Scan for the cell matching the given text and deliver its (x, y) coordinate at center. 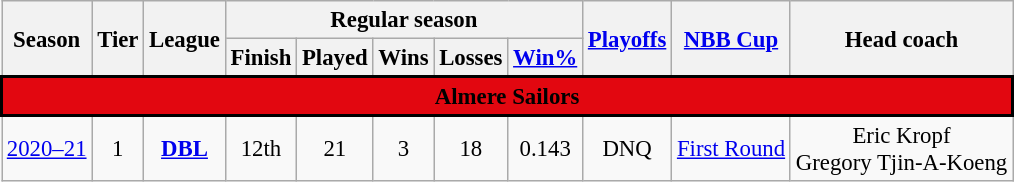
2020–21 (47, 148)
Season (47, 39)
Head coach (901, 39)
Win% (546, 58)
Tier (118, 39)
Losses (471, 58)
0.143 (546, 148)
DNQ (628, 148)
12th (260, 148)
21 (335, 148)
18 (471, 148)
Regular season (404, 20)
Wins (404, 58)
3 (404, 148)
Almere Sailors (508, 96)
NBB Cup (732, 39)
Playoffs (628, 39)
League (184, 39)
1 (118, 148)
Eric Kropf Gregory Tjin-A-Koeng (901, 148)
First Round (732, 148)
DBL (184, 148)
Finish (260, 58)
Played (335, 58)
